Identify which cell holds the provided text, then report its [X, Y] central coordinate. 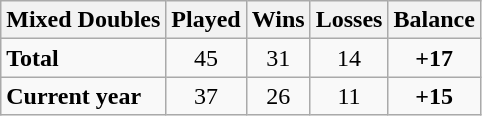
45 [206, 58]
31 [278, 58]
11 [349, 96]
Current year [84, 96]
Total [84, 58]
+17 [434, 58]
Balance [434, 20]
Losses [349, 20]
+15 [434, 96]
14 [349, 58]
Played [206, 20]
37 [206, 96]
Mixed Doubles [84, 20]
26 [278, 96]
Wins [278, 20]
